Extract the [X, Y] coordinate from the center of the cell holding the provided text.  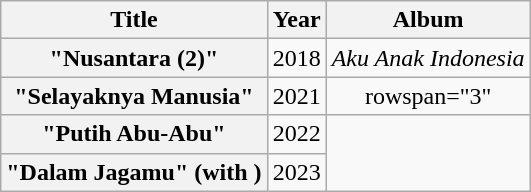
Aku Anak Indonesia [428, 58]
Album [428, 20]
2023 [296, 172]
"Putih Abu-Abu" [134, 134]
"Dalam Jagamu" (with ) [134, 172]
"Selayaknya Manusia" [134, 96]
2021 [296, 96]
"Nusantara (2)" [134, 58]
2022 [296, 134]
2018 [296, 58]
rowspan="3" [428, 96]
Title [134, 20]
Year [296, 20]
